Extract the [X, Y] coordinate from the center of the cell holding the provided text.  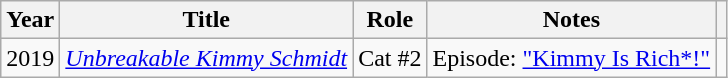
Episode: "Kimmy Is Rich*!" [572, 58]
Notes [572, 20]
2019 [30, 58]
Title [206, 20]
Role [390, 20]
Year [30, 20]
Cat #2 [390, 58]
Unbreakable Kimmy Schmidt [206, 58]
